Identify which cell holds the provided text, then report its (X, Y) central coordinate. 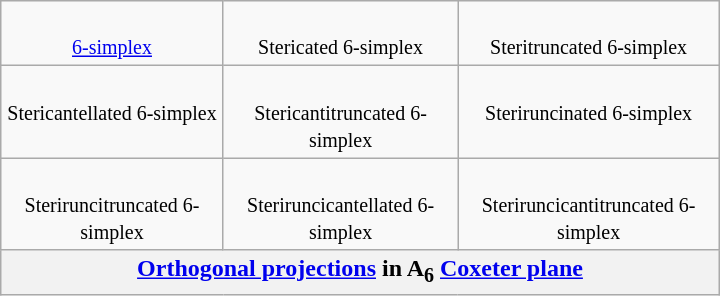
Steriruncicantitruncated 6-simplex (588, 204)
Steritruncated 6-simplex (588, 34)
6-simplex (112, 34)
Steriruncicantellated 6-simplex (340, 204)
Stericated 6-simplex (340, 34)
Orthogonal projections in A6 Coxeter plane (360, 272)
Steriruncitruncated 6-simplex (112, 204)
Stericantellated 6-simplex (112, 112)
Steriruncinated 6-simplex (588, 112)
Stericantitruncated 6-simplex (340, 112)
